Capture the cell that displays the provided text and extract its (x, y) central coordinate. 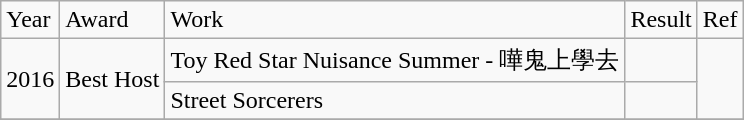
Best Host (112, 80)
Work (395, 20)
Street Sorcerers (395, 100)
2016 (30, 80)
Ref (720, 20)
Year (30, 20)
Toy Red Star Nuisance Summer - 嘩鬼上學去 (395, 60)
Award (112, 20)
Result (661, 20)
